Output the (x, y) coordinate of the center of the cell containing the given text.  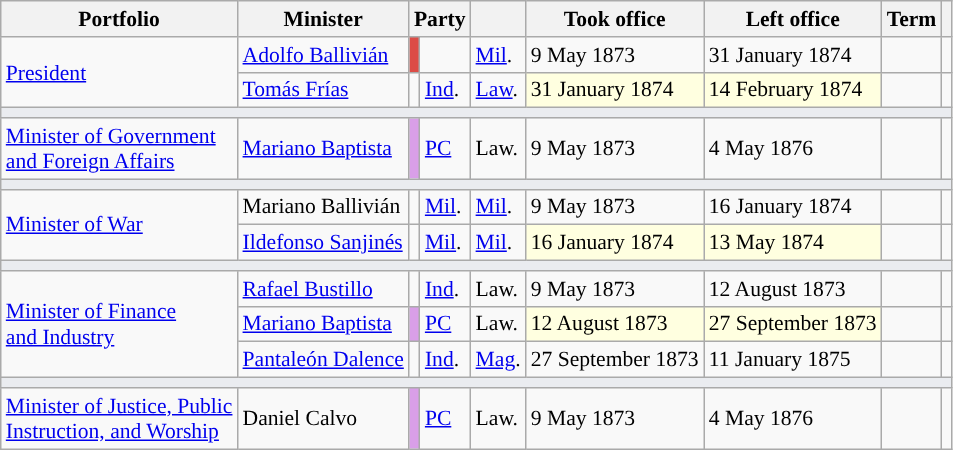
14 February 1874 (793, 90)
Left office (793, 19)
11 January 1875 (793, 360)
Term (912, 19)
Minister of Financeand Industry (120, 324)
Adolfo Ballivián (324, 55)
Pantaleón Dalence (324, 360)
Portfolio (120, 19)
Tomás Frías (324, 90)
Took office (615, 19)
Minister of Governmentand Foreign Affairs (120, 148)
Ildefonso Sanjinés (324, 243)
Mariano Ballivián (324, 207)
13 May 1874 (793, 243)
Minister of Justice, PublicInstruction, and Worship (120, 418)
Party (440, 19)
President (120, 72)
Minister (324, 19)
Daniel Calvo (324, 418)
Minister of War (120, 224)
Mag. (498, 360)
Rafael Bustillo (324, 289)
